Output the (X, Y) coordinate of the center of the cell containing the given text.  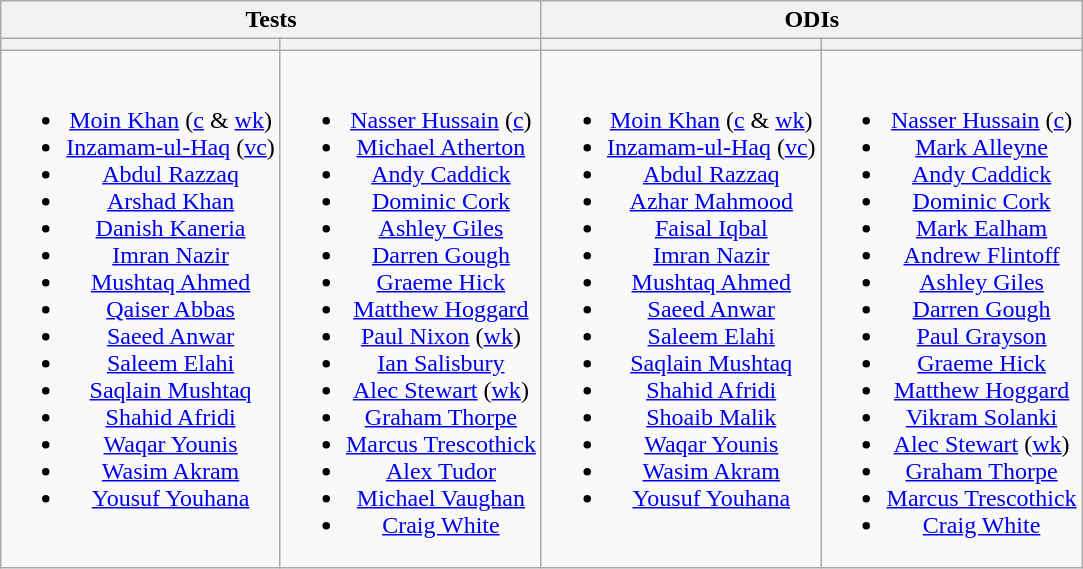
ODIs (812, 20)
Tests (272, 20)
